For the text-containing cell, return its midpoint in (X, Y) coordinate format. 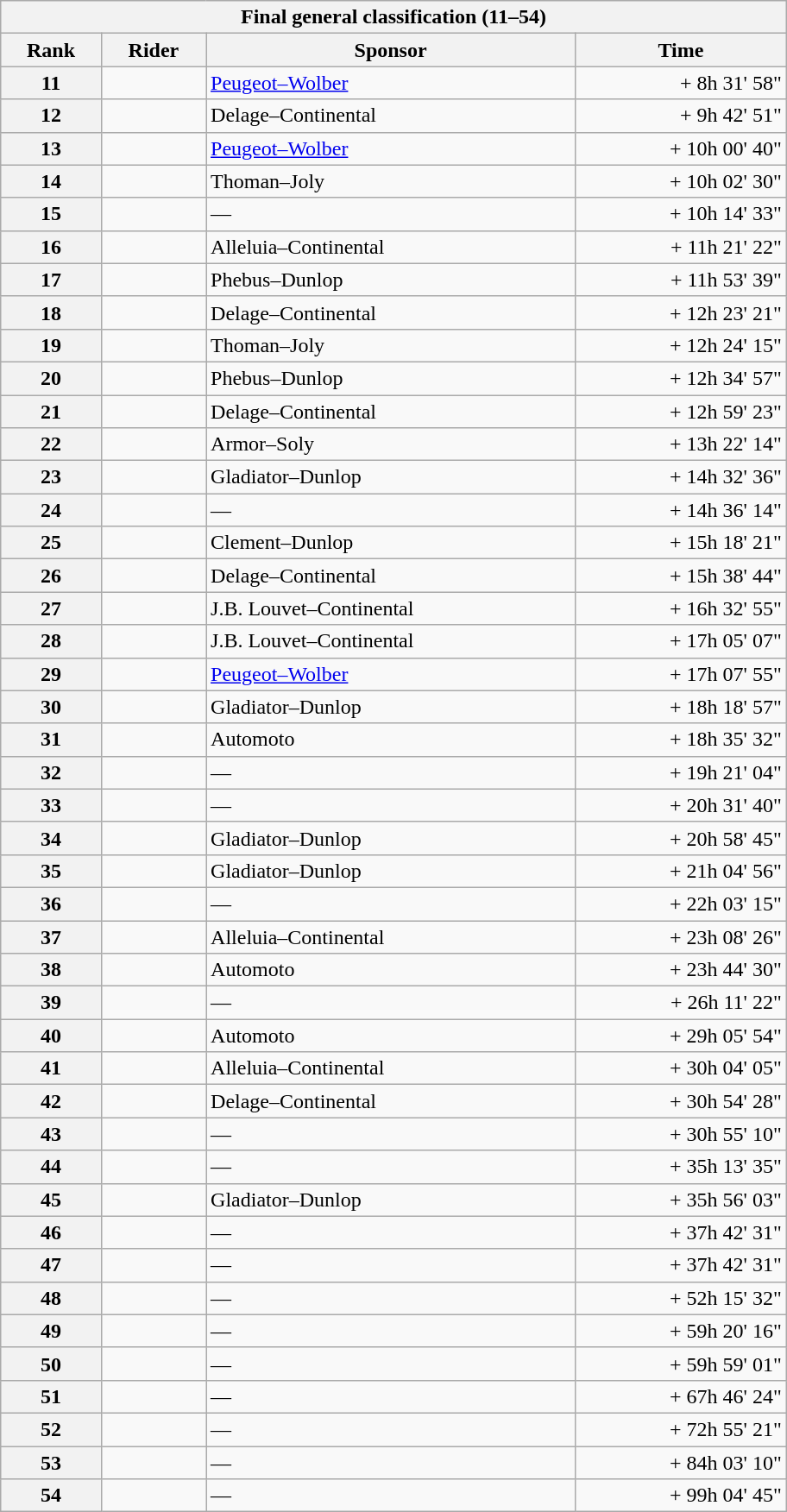
11 (52, 83)
28 (52, 641)
19 (52, 345)
30 (52, 707)
+ 10h 00' 40" (682, 148)
+ 52h 15' 32" (682, 1298)
43 (52, 1134)
16 (52, 247)
23 (52, 477)
+ 8h 31' 58" (682, 83)
+ 21h 04' 56" (682, 871)
+ 19h 21' 04" (682, 772)
46 (52, 1232)
+ 35h 56' 03" (682, 1200)
+ 9h 42' 51" (682, 116)
+ 23h 08' 26" (682, 936)
+ 30h 54' 28" (682, 1101)
20 (52, 378)
+ 35h 13' 35" (682, 1167)
+ 12h 34' 57" (682, 378)
+ 72h 55' 21" (682, 1429)
+ 84h 03' 10" (682, 1463)
14 (52, 181)
54 (52, 1496)
48 (52, 1298)
Armor–Soly (391, 444)
+ 59h 59' 01" (682, 1364)
25 (52, 543)
40 (52, 1036)
39 (52, 1003)
24 (52, 510)
+ 99h 04' 45" (682, 1496)
44 (52, 1167)
49 (52, 1331)
+ 22h 03' 15" (682, 904)
41 (52, 1068)
32 (52, 772)
Rider (154, 50)
53 (52, 1463)
38 (52, 970)
Clement–Dunlop (391, 543)
21 (52, 412)
Sponsor (391, 50)
+ 67h 46' 24" (682, 1396)
+ 18h 18' 57" (682, 707)
18 (52, 312)
+ 20h 58' 45" (682, 838)
+ 13h 22' 14" (682, 444)
+ 17h 07' 55" (682, 674)
15 (52, 214)
27 (52, 608)
35 (52, 871)
+ 29h 05' 54" (682, 1036)
13 (52, 148)
47 (52, 1265)
+ 23h 44' 30" (682, 970)
+ 10h 02' 30" (682, 181)
26 (52, 576)
+ 59h 20' 16" (682, 1331)
17 (52, 280)
+ 14h 32' 36" (682, 477)
42 (52, 1101)
+ 15h 38' 44" (682, 576)
50 (52, 1364)
+ 16h 32' 55" (682, 608)
+ 12h 24' 15" (682, 345)
Rank (52, 50)
+ 15h 18' 21" (682, 543)
+ 11h 53' 39" (682, 280)
Time (682, 50)
+ 30h 55' 10" (682, 1134)
31 (52, 740)
22 (52, 444)
37 (52, 936)
+ 17h 05' 07" (682, 641)
+ 12h 59' 23" (682, 412)
+ 26h 11' 22" (682, 1003)
33 (52, 805)
+ 11h 21' 22" (682, 247)
+ 14h 36' 14" (682, 510)
29 (52, 674)
+ 20h 31' 40" (682, 805)
+ 18h 35' 32" (682, 740)
36 (52, 904)
12 (52, 116)
34 (52, 838)
Final general classification (11–54) (393, 17)
52 (52, 1429)
45 (52, 1200)
+ 12h 23' 21" (682, 312)
+ 10h 14' 33" (682, 214)
51 (52, 1396)
+ 30h 04' 05" (682, 1068)
